Detect which cell encompasses the target text, then output its [x, y] center coordinate. 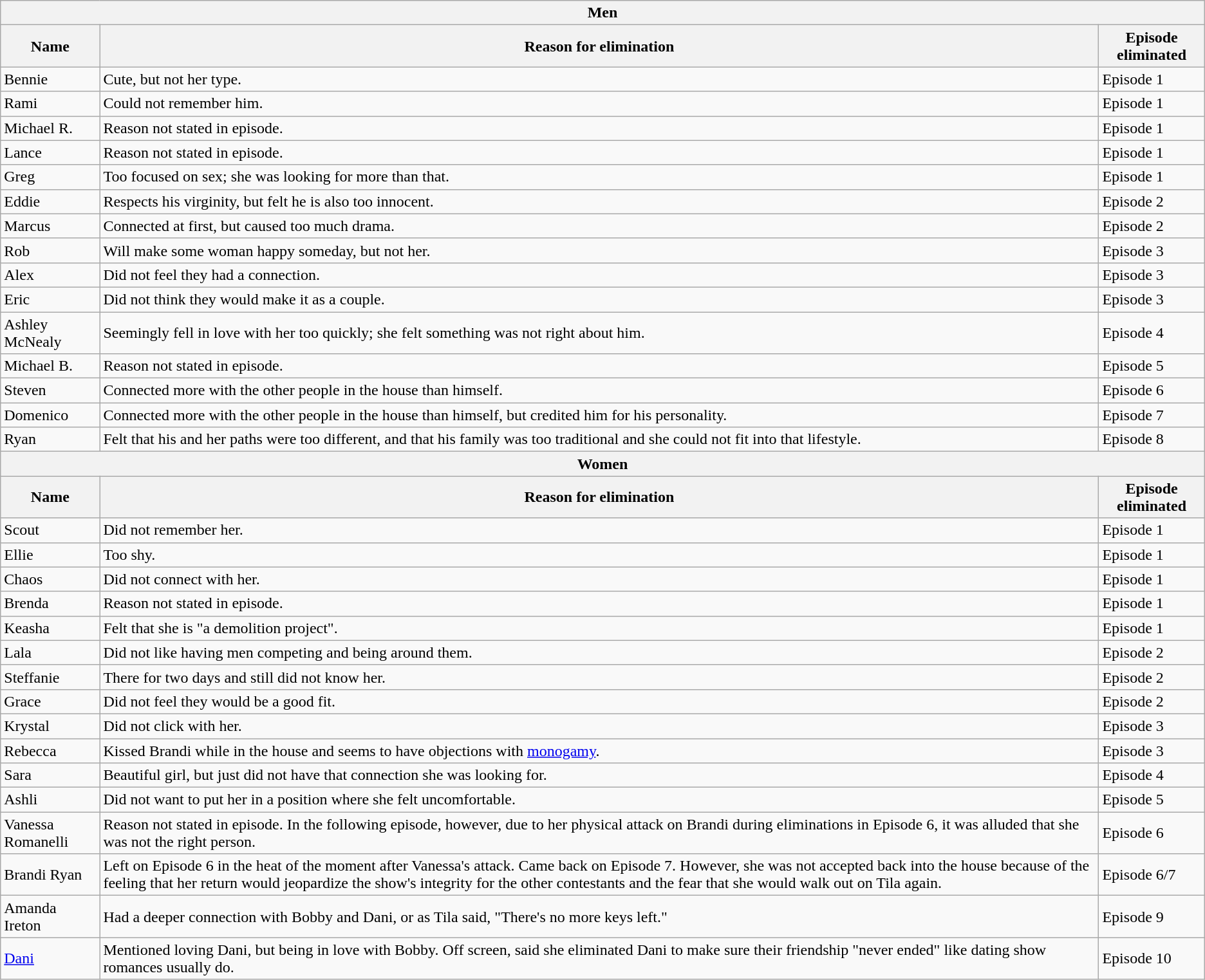
Did not like having men competing and being around them. [599, 652]
Did not want to put her in a position where she felt uncomfortable. [599, 800]
Too focused on sex; she was looking for more than that. [599, 177]
Could not remember him. [599, 104]
Vanessa Romanelli [50, 833]
Did not feel they would be a good fit. [599, 701]
Did not click with her. [599, 726]
Domenico [50, 415]
Michael B. [50, 366]
Connected at first, but caused too much drama. [599, 226]
Michael R. [50, 128]
Grace [50, 701]
Will make some woman happy someday, but not her. [599, 250]
Sara [50, 775]
Did not think they would make it as a couple. [599, 299]
Brandi Ryan [50, 875]
Episode 7 [1152, 415]
Seemingly fell in love with her too quickly; she felt something was not right about him. [599, 332]
Bennie [50, 79]
There for two days and still did not know her. [599, 677]
Steffanie [50, 677]
Greg [50, 177]
Rob [50, 250]
Lance [50, 153]
Did not connect with her. [599, 579]
Men [602, 13]
Ashli [50, 800]
Kissed Brandi while in the house and seems to have objections with monogamy. [599, 751]
Alex [50, 275]
Episode 8 [1152, 439]
Did not remember her. [599, 530]
Dani [50, 959]
Eddie [50, 201]
Eric [50, 299]
Beautiful girl, but just did not have that connection she was looking for. [599, 775]
Ashley McNealy [50, 332]
Episode 9 [1152, 916]
Rebecca [50, 751]
Krystal [50, 726]
Respects his virginity, but felt he is also too innocent. [599, 201]
Cute, but not her type. [599, 79]
Women [602, 464]
Ryan [50, 439]
Did not feel they had a connection. [599, 275]
Felt that his and her paths were too different, and that his family was too traditional and she could not fit into that lifestyle. [599, 439]
Felt that she is "a demolition project". [599, 628]
Had a deeper connection with Bobby and Dani, or as Tila said, "There's no more keys left." [599, 916]
Rami [50, 104]
Ellie [50, 555]
Episode 10 [1152, 959]
Connected more with the other people in the house than himself, but credited him for his personality. [599, 415]
Episode 6/7 [1152, 875]
Chaos [50, 579]
Steven [50, 391]
Lala [50, 652]
Too shy. [599, 555]
Marcus [50, 226]
Keasha [50, 628]
Brenda [50, 604]
Connected more with the other people in the house than himself. [599, 391]
Amanda Ireton [50, 916]
Scout [50, 530]
